Determine the [X, Y] coordinate at the center of the cell enclosing the given text.  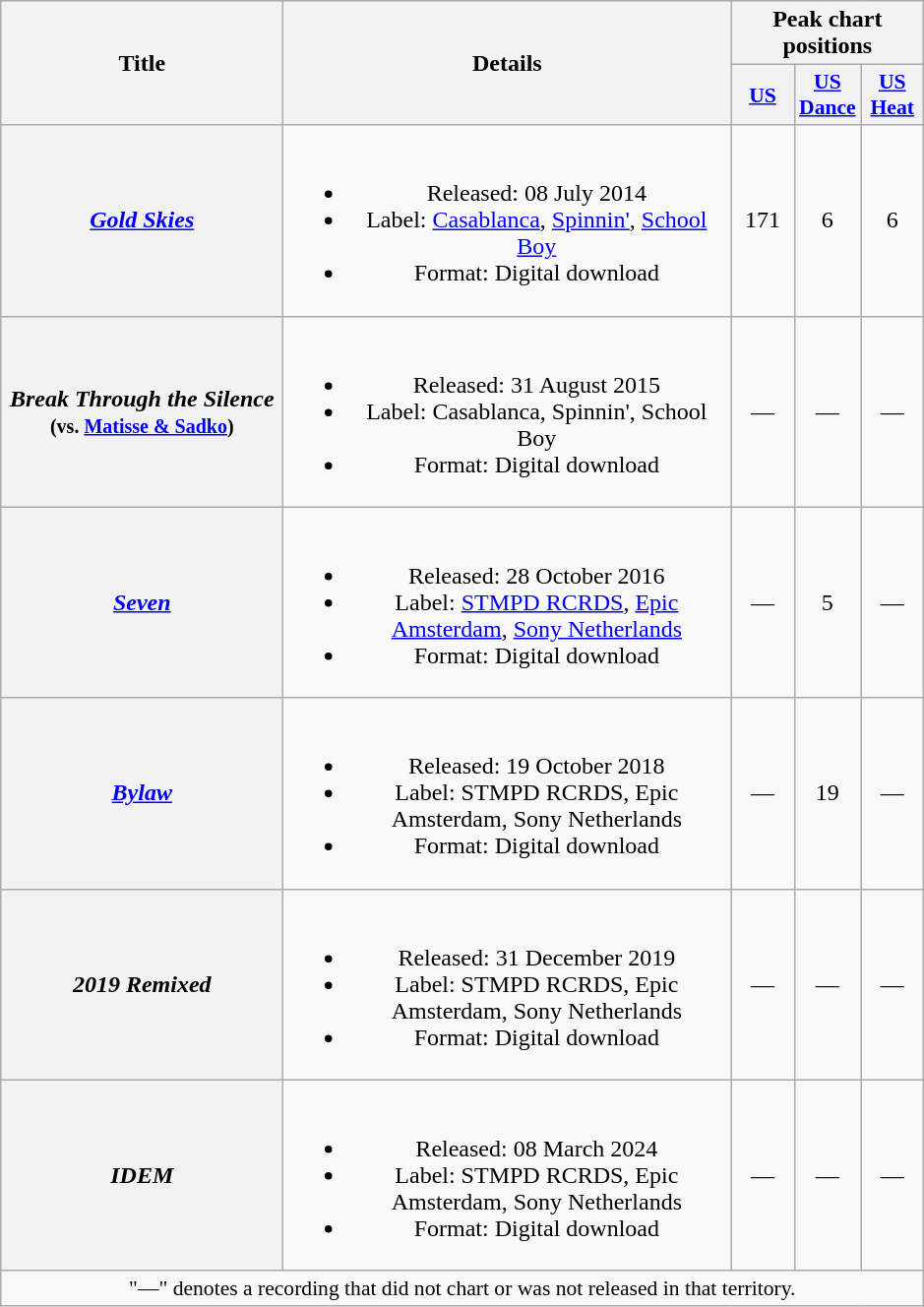
USHeat [893, 94]
Released: 31 December 2019Label: STMPD RCRDS, Epic Amsterdam, Sony NetherlandsFormat: Digital download [508, 984]
Released: 08 March 2024Label: STMPD RCRDS, Epic Amsterdam, Sony NetherlandsFormat: Digital download [508, 1175]
Bylaw [142, 793]
Released: 08 July 2014Label: Casablanca, Spinnin', School BoyFormat: Digital download [508, 220]
Seven [142, 602]
US [763, 94]
Break Through the Silence (vs. Matisse & Sadko) [142, 411]
"—" denotes a recording that did not chart or was not released in that territory. [462, 1288]
Released: 31 August 2015Label: Casablanca, Spinnin', School BoyFormat: Digital download [508, 411]
19 [828, 793]
2019 Remixed [142, 984]
Released: 19 October 2018Label: STMPD RCRDS, Epic Amsterdam, Sony NetherlandsFormat: Digital download [508, 793]
Details [508, 63]
Released: 28 October 2016Label: STMPD RCRDS, Epic Amsterdam, Sony NetherlandsFormat: Digital download [508, 602]
5 [828, 602]
171 [763, 220]
Peak chart positions [828, 33]
USDance [828, 94]
Title [142, 63]
IDEM [142, 1175]
Gold Skies [142, 220]
